Detect which cell encompasses the target text, then output its [X, Y] center coordinate. 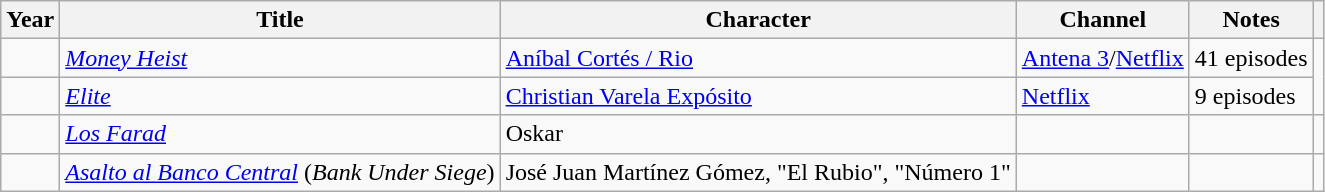
Netflix [1102, 96]
41 episodes [1251, 58]
Oskar [758, 134]
Year [30, 20]
Character [758, 20]
Title [280, 20]
Notes [1251, 20]
Elite [280, 96]
Aníbal Cortés / Rio [758, 58]
Antena 3/Netflix [1102, 58]
Money Heist [280, 58]
Channel [1102, 20]
Los Farad [280, 134]
José Juan Martínez Gómez, "El Rubio", "Número 1" [758, 172]
Asalto al Banco Central (Bank Under Siege) [280, 172]
9 episodes [1251, 96]
Christian Varela Expósito [758, 96]
